Find where the given text appears and provide that cell's center as (X, Y) coordinate. 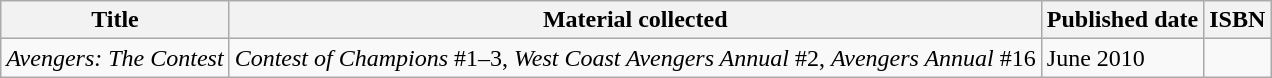
Published date (1122, 20)
Avengers: The Contest (115, 58)
June 2010 (1122, 58)
Material collected (635, 20)
ISBN (1238, 20)
Contest of Champions #1–3, West Coast Avengers Annual #2, Avengers Annual #16 (635, 58)
Title (115, 20)
